Provide the (x, y) coordinate of the cell's center where the given text is located.  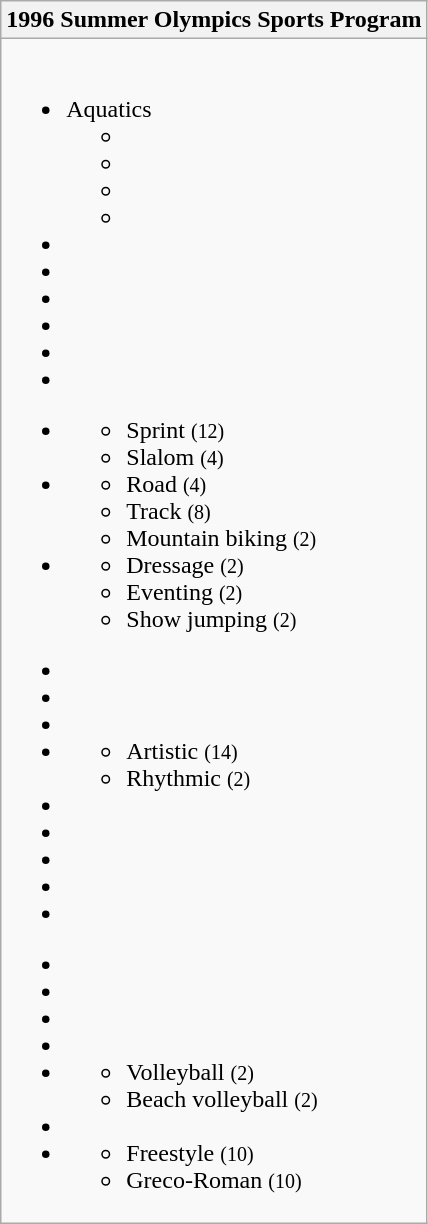
1996 Summer Olympics Sports Program (214, 20)
